Determine the (x, y) coordinate at the center of the cell enclosing the given text.  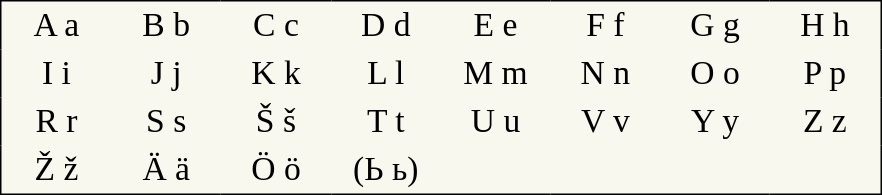
U u (496, 122)
Ä ä (166, 170)
O o (715, 74)
R r (56, 122)
B b (166, 26)
(Ь ь) (386, 170)
Z z (826, 122)
T t (386, 122)
I i (56, 74)
Š š (276, 122)
E e (496, 26)
C c (276, 26)
Ž ž (56, 170)
A a (56, 26)
F f (605, 26)
V v (605, 122)
H h (826, 26)
Y y (715, 122)
P p (826, 74)
J j (166, 74)
M m (496, 74)
S s (166, 122)
D d (386, 26)
K k (276, 74)
G g (715, 26)
L l (386, 74)
Ö ö (276, 170)
N n (605, 74)
